Extract the (X, Y) coordinate from the center of the cell holding the provided text.  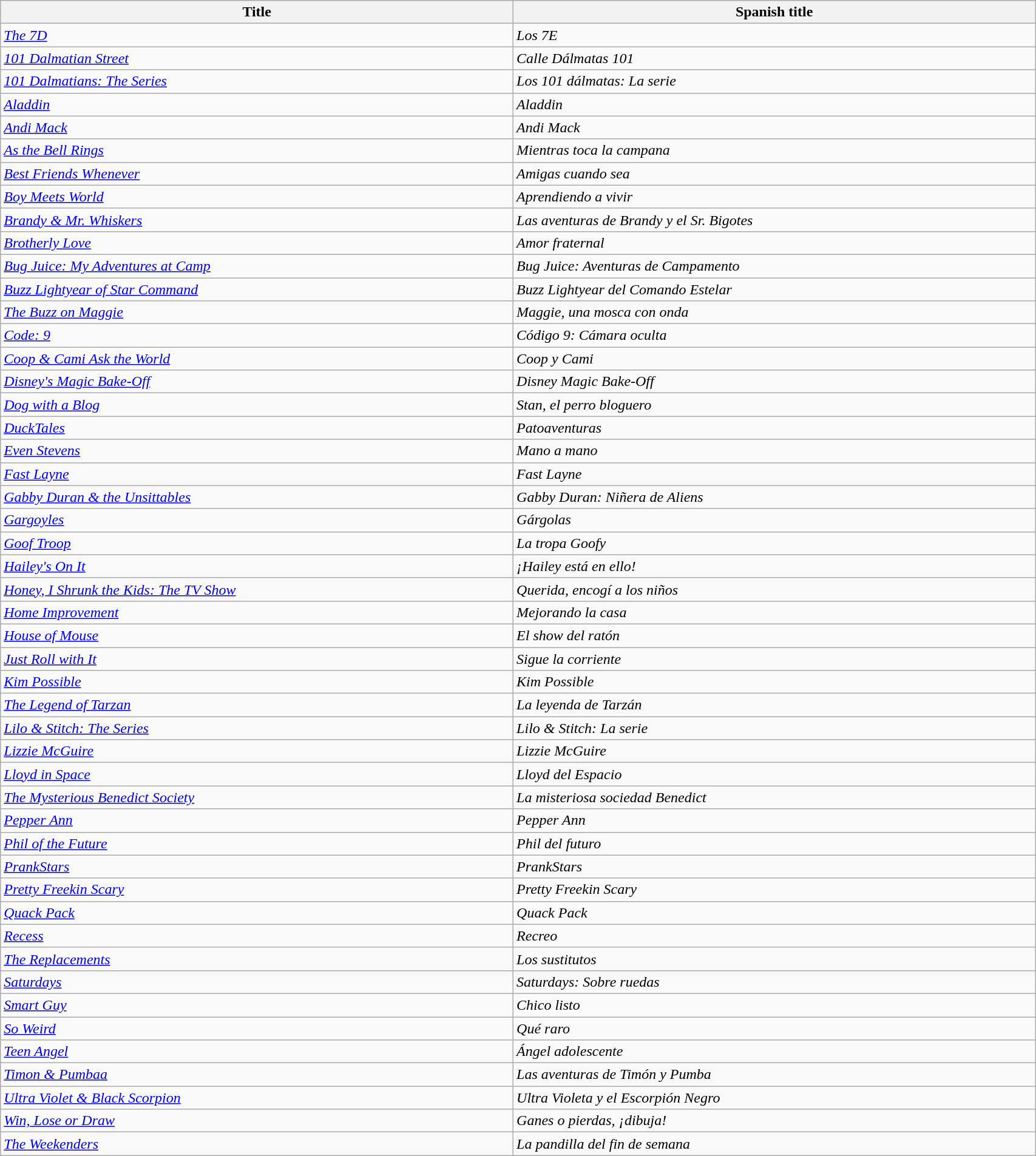
Sigue la corriente (774, 658)
Spanish title (774, 12)
Querida, encogí a los niños (774, 589)
Los 7E (774, 35)
Just Roll with It (257, 658)
DuckTales (257, 428)
Los sustitutos (774, 959)
Chico listo (774, 1005)
Brotherly Love (257, 243)
¡Hailey está en ello! (774, 566)
Amigas cuando sea (774, 174)
Ángel adolescente (774, 1052)
La tropa Goofy (774, 543)
House of Mouse (257, 635)
Coop & Cami Ask the World (257, 359)
Ultra Violeta y el Escorpión Negro (774, 1098)
Lloyd in Space (257, 774)
The 7D (257, 35)
The Buzz on Maggie (257, 313)
Home Improvement (257, 612)
Aprendiendo a vivir (774, 197)
Código 9: Cámara oculta (774, 336)
Mano a mano (774, 451)
La leyenda de Tarzán (774, 705)
The Replacements (257, 959)
Dog with a Blog (257, 405)
Gárgolas (774, 520)
Title (257, 12)
Gabby Duran: Niñera de Aliens (774, 497)
El show del ratón (774, 635)
Phil del futuro (774, 843)
Teen Angel (257, 1052)
Lilo & Stitch: The Series (257, 728)
Buzz Lightyear del Comando Estelar (774, 289)
Even Stevens (257, 451)
Los 101 dálmatas: La serie (774, 81)
Smart Guy (257, 1005)
Code: 9 (257, 336)
Saturdays: Sobre ruedas (774, 982)
101 Dalmatians: The Series (257, 81)
Recess (257, 936)
Boy Meets World (257, 197)
Timon & Pumbaa (257, 1075)
Goof Troop (257, 543)
Bug Juice: My Adventures at Camp (257, 266)
Win, Lose or Draw (257, 1121)
Ultra Violet & Black Scorpion (257, 1098)
Gargoyles (257, 520)
Amor fraternal (774, 243)
Gabby Duran & the Unsittables (257, 497)
Disney's Magic Bake-Off (257, 382)
Maggie, una mosca con onda (774, 313)
Bug Juice: Aventuras de Campamento (774, 266)
La pandilla del fin de semana (774, 1144)
As the Bell Rings (257, 150)
Las aventuras de Timón y Pumba (774, 1075)
Mientras toca la campana (774, 150)
Best Friends Whenever (257, 174)
Hailey's On It (257, 566)
Recreo (774, 936)
Phil of the Future (257, 843)
Honey, I Shrunk the Kids: The TV Show (257, 589)
Brandy & Mr. Whiskers (257, 220)
Buzz Lightyear of Star Command (257, 289)
Ganes o pierdas, ¡dibuja! (774, 1121)
The Mysterious Benedict Society (257, 797)
Lilo & Stitch: La serie (774, 728)
Disney Magic Bake-Off (774, 382)
Saturdays (257, 982)
Qué raro (774, 1029)
Mejorando la casa (774, 612)
Las aventuras de Brandy y el Sr. Bigotes (774, 220)
Patoaventuras (774, 428)
So Weird (257, 1029)
La misteriosa sociedad Benedict (774, 797)
Lloyd del Espacio (774, 774)
Coop y Cami (774, 359)
101 Dalmatian Street (257, 58)
Stan, el perro bloguero (774, 405)
The Weekenders (257, 1144)
The Legend of Tarzan (257, 705)
Calle Dálmatas 101 (774, 58)
